Scan for the cell matching the given text and deliver its [x, y] coordinate at center. 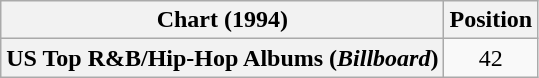
42 [491, 58]
Position [491, 20]
US Top R&B/Hip-Hop Albums (Billboard) [222, 58]
Chart (1994) [222, 20]
